Scan for the cell matching the given text and deliver its (x, y) coordinate at center. 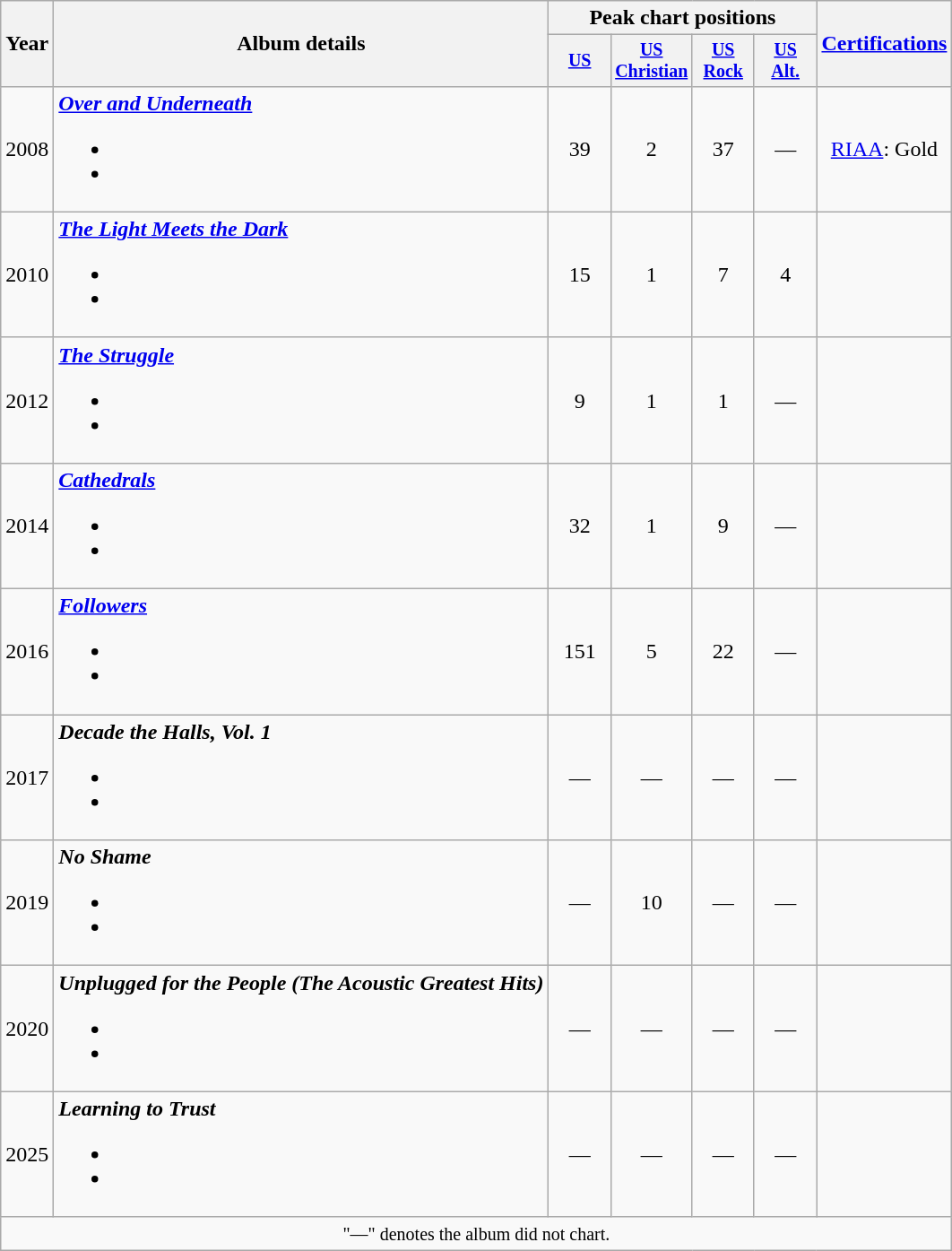
32 (579, 526)
10 (651, 903)
2016 (27, 652)
Followers (301, 652)
2012 (27, 400)
Certifications (884, 44)
The Struggle (301, 400)
4 (785, 274)
Learning to Trust (301, 1154)
Year (27, 44)
2010 (27, 274)
No Shame (301, 903)
2 (651, 149)
Over and Underneath (301, 149)
2008 (27, 149)
151 (579, 652)
15 (579, 274)
2014 (27, 526)
Unplugged for the People (The Acoustic Greatest Hits) (301, 1029)
USRock (723, 61)
7 (723, 274)
"—" denotes the album did not chart. (477, 1234)
USAlt. (785, 61)
37 (723, 149)
Cathedrals (301, 526)
The Light Meets the Dark (301, 274)
2020 (27, 1029)
22 (723, 652)
2017 (27, 778)
39 (579, 149)
Peak chart positions (683, 18)
RIAA: Gold (884, 149)
2019 (27, 903)
5 (651, 652)
Decade the Halls, Vol. 1 (301, 778)
Album details (301, 44)
USChristian (651, 61)
2025 (27, 1154)
US (579, 61)
